Scan for the cell matching the given text and deliver its [x, y] coordinate at center. 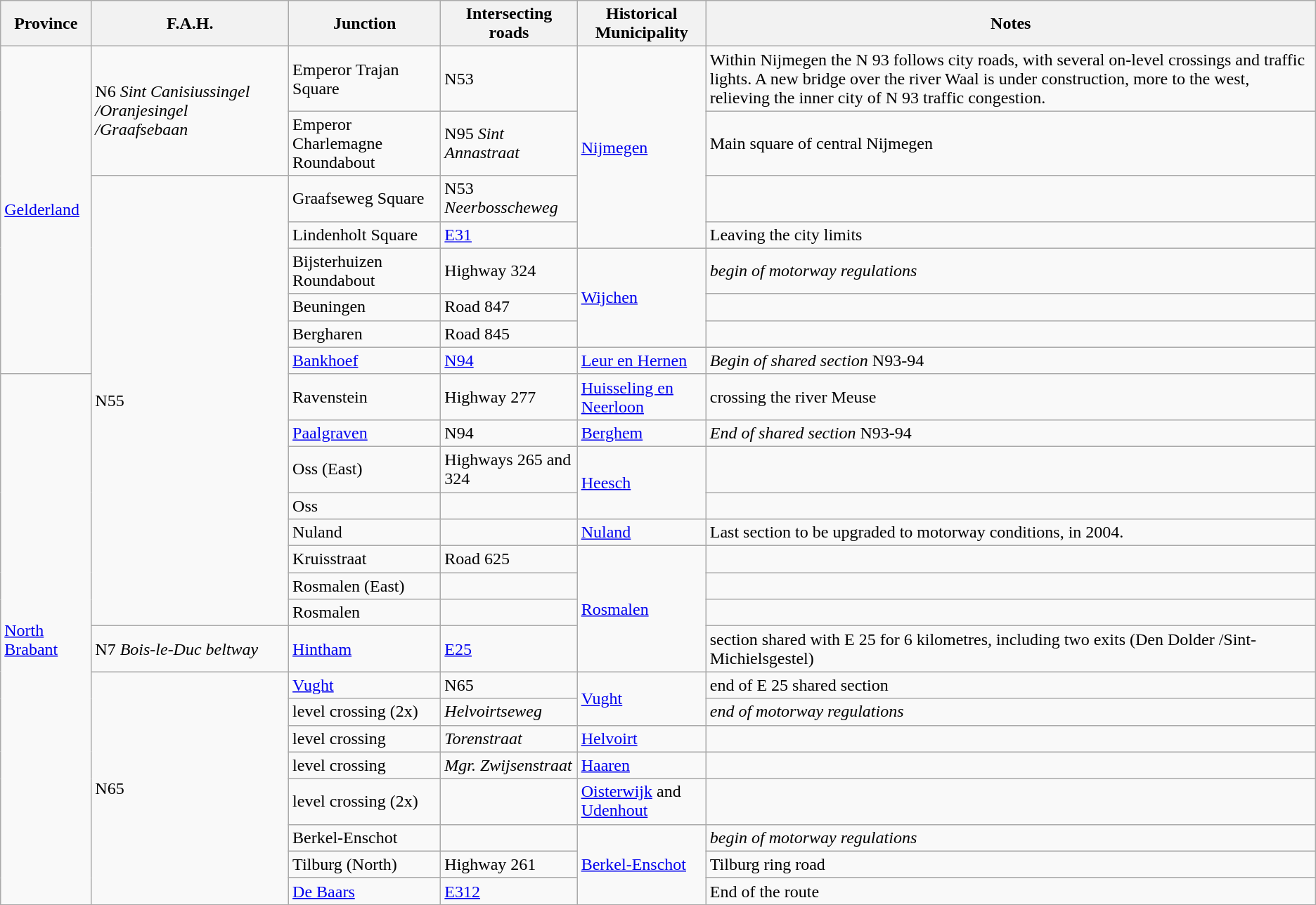
Road 847 [509, 307]
Helvoirt [641, 738]
Paalgraven [365, 433]
Junction [365, 24]
Road 845 [509, 334]
end of motorway regulations [1011, 712]
Nijmegen [641, 148]
Main square of central Nijmegen [1011, 143]
section shared with E 25 for 6 kilometres, including two exits (Den Dolder /Sint-Michielsgestel) [1011, 649]
Notes [1011, 24]
End of the route [1011, 891]
End of shared section N93-94 [1011, 433]
E25 [509, 649]
Highway 324 [509, 271]
N53 Neerbosscheweg [509, 198]
Highway 277 [509, 396]
Tilburg (North) [365, 864]
Heesch [641, 482]
Oisterwijk and Udenhout [641, 801]
De Baars [365, 891]
Begin of shared section N93-94 [1011, 360]
crossing the river Meuse [1011, 396]
Gelderland [46, 210]
Historical Municipality [641, 24]
Rosmalen (East) [365, 586]
N55 [190, 401]
N6 Sint Canisiussingel /Oranjesingel /Graafsebaan [190, 111]
North Brabant [46, 639]
Oss [365, 505]
N53 [509, 79]
N7 Bois-le-Duc beltway [190, 649]
Haaren [641, 765]
Highways 265 and 324 [509, 469]
Berghem [641, 433]
Kruisstraat [365, 559]
Ravenstein [365, 396]
Lindenholt Square [365, 235]
F.A.H. [190, 24]
Bijsterhuizen Roundabout [365, 271]
Beuningen [365, 307]
end of E 25 shared section [1011, 685]
E31 [509, 235]
Province [46, 24]
N95 Sint Annastraat [509, 143]
Huisseling en Neerloon [641, 396]
Emperor Trajan Square [365, 79]
E312 [509, 891]
Road 625 [509, 559]
Tilburg ring road [1011, 864]
Highway 261 [509, 864]
Torenstraat [509, 738]
Emperor Charlemagne Roundabout [365, 143]
Leur en Hernen [641, 360]
Graafseweg Square [365, 198]
Bergharen [365, 334]
Oss (East) [365, 469]
Helvoirtseweg [509, 712]
Leaving the city limits [1011, 235]
Mgr. Zwijsenstraat [509, 765]
Last section to be upgraded to motorway conditions, in 2004. [1011, 533]
Wijchen [641, 298]
Intersecting roads [509, 24]
Hintham [365, 649]
Bankhoef [365, 360]
